Return [x, y] of the center of cell containing provided text 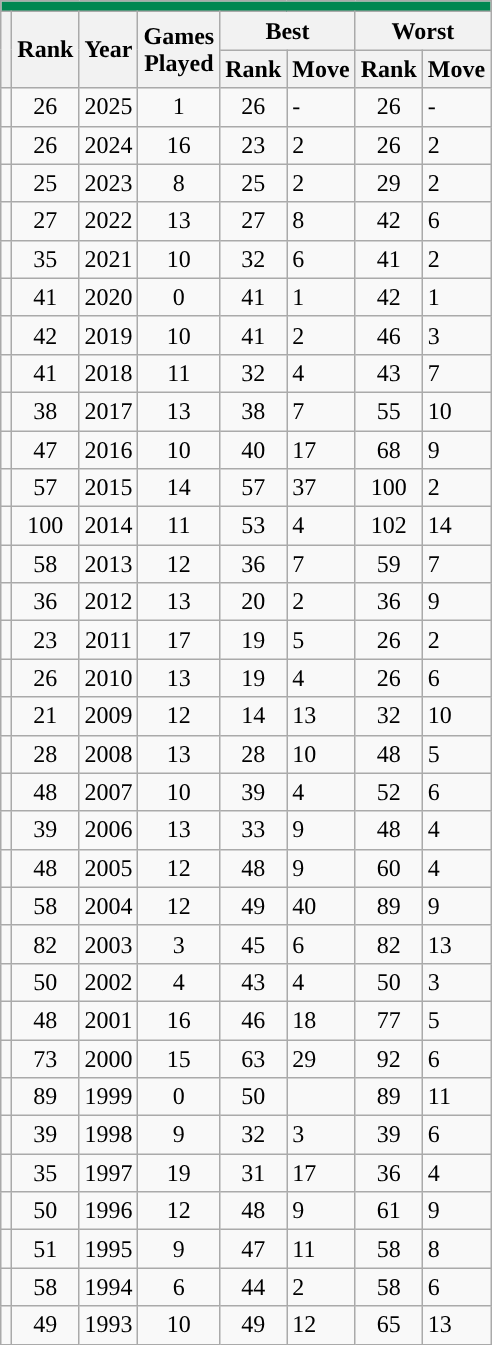
2020 [108, 297]
Year [108, 50]
60 [388, 868]
Worst [422, 31]
77 [388, 1020]
Best [288, 31]
61 [388, 1211]
1996 [108, 1211]
2004 [108, 906]
2016 [108, 449]
GamesPlayed [179, 50]
31 [254, 1173]
2000 [108, 1059]
55 [388, 411]
2001 [108, 1020]
2019 [108, 335]
2024 [108, 145]
18 [321, 1020]
33 [254, 830]
2013 [108, 564]
2023 [108, 183]
2002 [108, 982]
2021 [108, 259]
37 [321, 488]
2014 [108, 526]
68 [388, 449]
20 [254, 602]
52 [388, 792]
65 [388, 1325]
2017 [108, 411]
2007 [108, 792]
2005 [108, 868]
1993 [108, 1325]
1997 [108, 1173]
21 [46, 716]
44 [254, 1287]
1994 [108, 1287]
2015 [108, 488]
102 [388, 526]
2022 [108, 221]
2008 [108, 754]
51 [46, 1249]
92 [388, 1059]
1999 [108, 1097]
45 [254, 944]
15 [179, 1059]
1998 [108, 1135]
2006 [108, 830]
2018 [108, 373]
63 [254, 1059]
2012 [108, 602]
53 [254, 526]
2010 [108, 678]
2011 [108, 640]
1995 [108, 1249]
2009 [108, 716]
73 [46, 1059]
2025 [108, 107]
2003 [108, 944]
59 [388, 564]
